From the cell containing the given text, extract its center point as [x, y] coordinate. 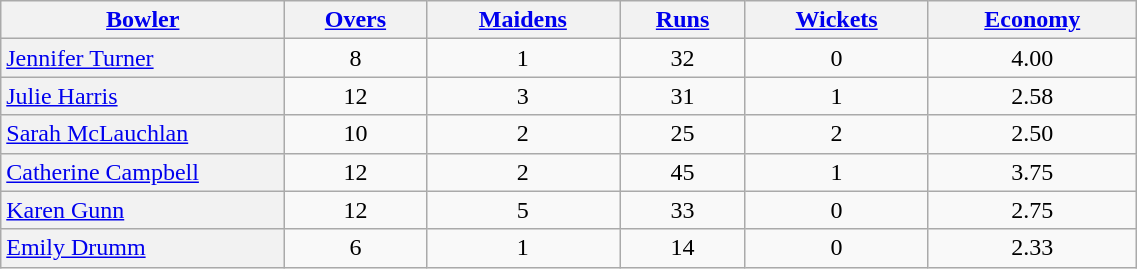
Sarah McLauchlan [143, 134]
Maidens [523, 20]
6 [356, 248]
5 [523, 210]
33 [683, 210]
Catherine Campbell [143, 172]
Overs [356, 20]
31 [683, 96]
4.00 [1032, 58]
Runs [683, 20]
2.33 [1032, 248]
25 [683, 134]
Wickets [836, 20]
2.50 [1032, 134]
32 [683, 58]
Karen Gunn [143, 210]
3 [523, 96]
14 [683, 248]
10 [356, 134]
Bowler [143, 20]
Julie Harris [143, 96]
Emily Drumm [143, 248]
Jennifer Turner [143, 58]
2.58 [1032, 96]
Economy [1032, 20]
45 [683, 172]
3.75 [1032, 172]
2.75 [1032, 210]
8 [356, 58]
